Search for the cell housing the specified text and yield its [X, Y] center coordinate. 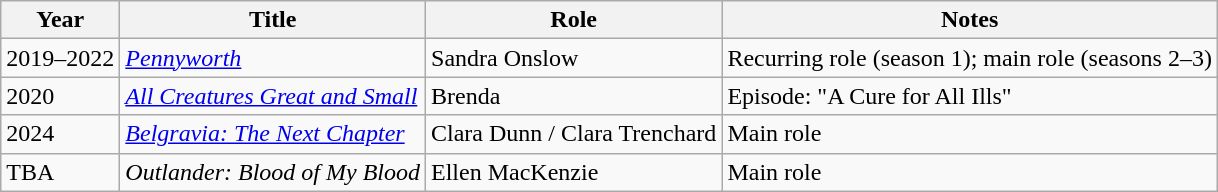
Brenda [574, 96]
Title [273, 20]
Notes [970, 20]
2019–2022 [60, 58]
Year [60, 20]
Clara Dunn / Clara Trenchard [574, 134]
TBA [60, 172]
Recurring role (season 1); main role (seasons 2–3) [970, 58]
Sandra Onslow [574, 58]
Ellen MacKenzie [574, 172]
2020 [60, 96]
Outlander: Blood of My Blood [273, 172]
Episode: "A Cure for All Ills" [970, 96]
Role [574, 20]
2024 [60, 134]
Belgravia: The Next Chapter [273, 134]
Pennyworth [273, 58]
All Creatures Great and Small [273, 96]
